Find where the given text appears and provide that cell's center as [X, Y] coordinate. 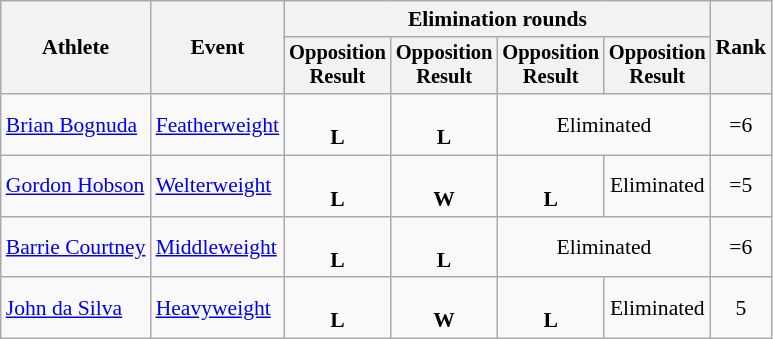
Gordon Hobson [76, 186]
=5 [742, 186]
Welterweight [218, 186]
John da Silva [76, 308]
Elimination rounds [497, 19]
Brian Bognuda [76, 124]
Event [218, 48]
Middleweight [218, 248]
Featherweight [218, 124]
Heavyweight [218, 308]
Rank [742, 48]
Athlete [76, 48]
5 [742, 308]
Barrie Courtney [76, 248]
